Return [x, y] of the center of cell containing provided text 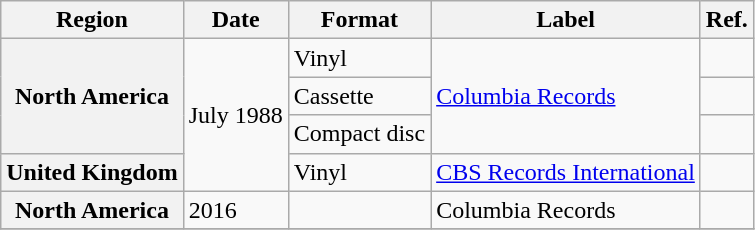
United Kingdom [92, 172]
Compact disc [359, 134]
Region [92, 20]
July 1988 [236, 115]
2016 [236, 210]
Label [566, 20]
Ref. [726, 20]
Date [236, 20]
CBS Records International [566, 172]
Cassette [359, 96]
Format [359, 20]
